Identify which cell holds the provided text, then report its [x, y] central coordinate. 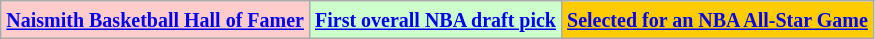
Selected for an NBA All-Star Game [718, 20]
Naismith Basketball Hall of Famer [156, 20]
First overall NBA draft pick [435, 20]
